Pinpoint the cell where the given text exists, returning its (x, y) midpoint coordinate. 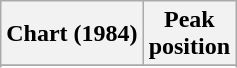
Chart (1984) (72, 34)
Peakposition (189, 34)
